Search for the cell housing the specified text and yield its [X, Y] center coordinate. 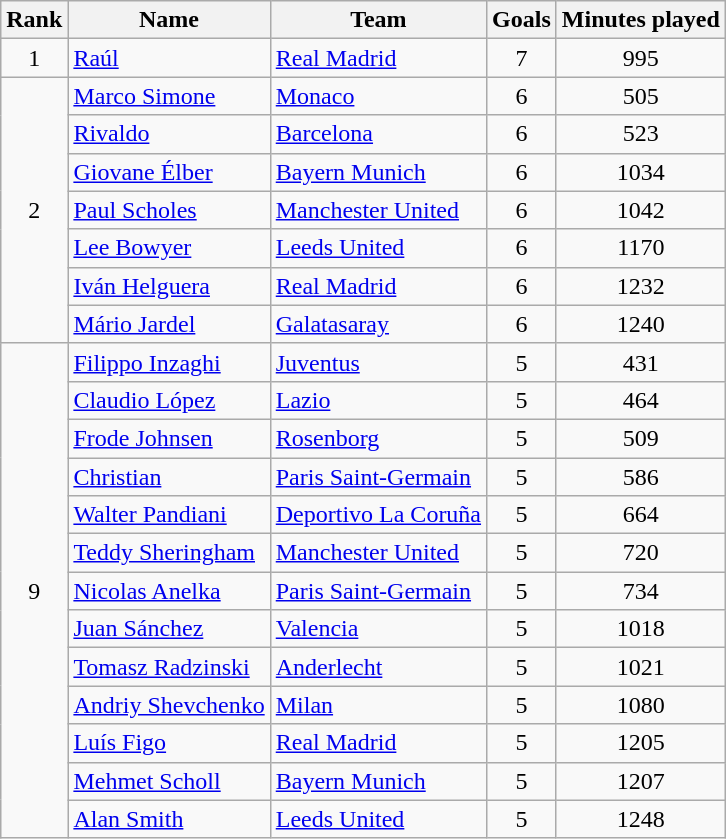
Anderlecht [378, 667]
586 [640, 477]
1240 [640, 324]
2 [34, 210]
Mário Jardel [169, 324]
Goals [522, 20]
Deportivo La Coruña [378, 515]
Tomasz Radzinski [169, 667]
Christian [169, 477]
Paul Scholes [169, 210]
1 [34, 58]
509 [640, 438]
Frode Johnsen [169, 438]
1034 [640, 172]
995 [640, 58]
Valencia [378, 629]
1021 [640, 667]
Claudio López [169, 400]
431 [640, 362]
734 [640, 591]
Lazio [378, 400]
Walter Pandiani [169, 515]
Luís Figo [169, 743]
1248 [640, 819]
Monaco [378, 96]
Marco Simone [169, 96]
7 [522, 58]
1080 [640, 705]
Rosenborg [378, 438]
1207 [640, 781]
505 [640, 96]
Lee Bowyer [169, 248]
Team [378, 20]
Juan Sánchez [169, 629]
Teddy Sheringham [169, 553]
Barcelona [378, 134]
Name [169, 20]
464 [640, 400]
Raúl [169, 58]
1018 [640, 629]
Filippo Inzaghi [169, 362]
Milan [378, 705]
Andriy Shevchenko [169, 705]
Nicolas Anelka [169, 591]
664 [640, 515]
720 [640, 553]
1042 [640, 210]
523 [640, 134]
Rivaldo [169, 134]
Alan Smith [169, 819]
Mehmet Scholl [169, 781]
1232 [640, 286]
Galatasaray [378, 324]
9 [34, 590]
Iván Helguera [169, 286]
Minutes played [640, 20]
Rank [34, 20]
1170 [640, 248]
Giovane Élber [169, 172]
1205 [640, 743]
Juventus [378, 362]
